Extract the (x, y) coordinate from the center of the cell holding the provided text.  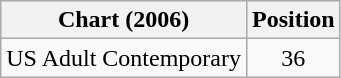
US Adult Contemporary (124, 58)
36 (293, 58)
Chart (2006) (124, 20)
Position (293, 20)
